Find where the given text appears and provide that cell's center as (X, Y) coordinate. 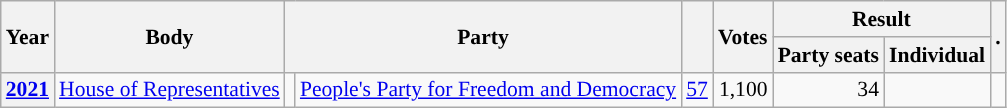
Party seats (828, 55)
Individual (937, 55)
Votes (743, 36)
34 (828, 90)
. (998, 36)
House of Representatives (170, 90)
Body (170, 36)
Result (882, 19)
2021 (28, 90)
People's Party for Freedom and Democracy (488, 90)
Year (28, 36)
1,100 (743, 90)
57 (697, 90)
Party (483, 36)
